Determine the (X, Y) coordinate at the center of the cell enclosing the given text.  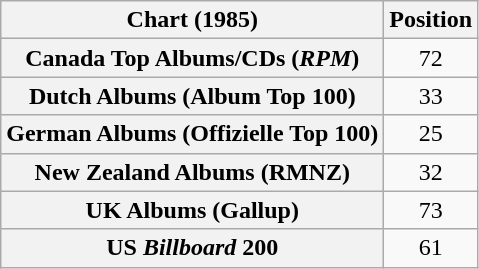
Dutch Albums (Album Top 100) (192, 96)
32 (431, 172)
New Zealand Albums (RMNZ) (192, 172)
US Billboard 200 (192, 248)
Canada Top Albums/CDs (RPM) (192, 58)
25 (431, 134)
33 (431, 96)
UK Albums (Gallup) (192, 210)
German Albums (Offizielle Top 100) (192, 134)
61 (431, 248)
Chart (1985) (192, 20)
Position (431, 20)
72 (431, 58)
73 (431, 210)
